Find where the given text appears and provide that cell's center as [X, Y] coordinate. 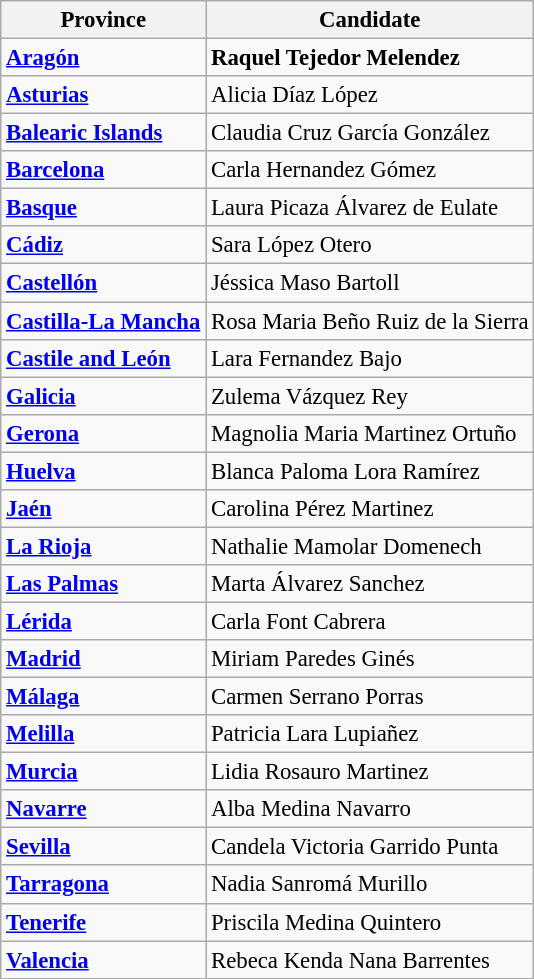
Balearic Islands [104, 133]
Cádiz [104, 245]
Carmen Serrano Porras [370, 697]
Melilla [104, 734]
Galicia [104, 396]
Castilla-La Mancha [104, 321]
Aragón [104, 58]
Barcelona [104, 170]
Sevilla [104, 847]
Province [104, 20]
Marta Álvarez Sanchez [370, 584]
Málaga [104, 697]
Sara López Otero [370, 245]
Rebeca Kenda Nana Barrentes [370, 960]
Valencia [104, 960]
Carla Hernandez Gómez [370, 170]
Laura Picaza Álvarez de Eulate [370, 208]
Patricia Lara Lupiañez [370, 734]
Claudia Cruz García González [370, 133]
Alicia Díaz López [370, 95]
Lidia Rosauro Martinez [370, 772]
Jéssica Maso Bartoll [370, 283]
Asturias [104, 95]
Miriam Paredes Ginés [370, 659]
Jaén [104, 509]
Tenerife [104, 922]
Castellón [104, 283]
Lara Fernandez Bajo [370, 358]
Blanca Paloma Lora Ramírez [370, 471]
Nathalie Mamolar Domenech [370, 546]
Lérida [104, 621]
Huelva [104, 471]
Gerona [104, 433]
Candela Victoria Garrido Punta [370, 847]
Basque [104, 208]
Carla Font Cabrera [370, 621]
Candidate [370, 20]
Tarragona [104, 885]
Murcia [104, 772]
Rosa Maria Beño Ruiz de la Sierra [370, 321]
Nadia Sanromá Murillo [370, 885]
Alba Medina Navarro [370, 809]
Carolina Pérez Martinez [370, 509]
Zulema Vázquez Rey [370, 396]
Madrid [104, 659]
Priscila Medina Quintero [370, 922]
Navarre [104, 809]
Castile and León [104, 358]
Raquel Tejedor Melendez [370, 58]
Magnolia Maria Martinez Ortuño [370, 433]
La Rioja [104, 546]
Las Palmas [104, 584]
